Extract the [x, y] coordinate from the center of the cell holding the provided text.  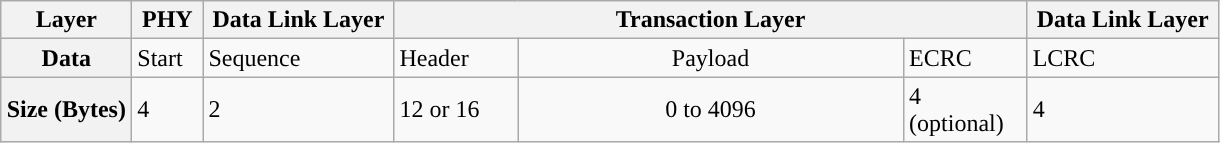
Payload [711, 58]
Transaction Layer [710, 20]
Header [456, 58]
Sequence [298, 58]
Data [66, 58]
12 or 16 [456, 110]
Layer [66, 20]
LCRC [1122, 58]
ECRC [966, 58]
4 (optional) [966, 110]
PHY [168, 20]
2 [298, 110]
Start [168, 58]
0 to 4096 [711, 110]
Size (Bytes) [66, 110]
